Pinpoint the cell where the given text exists, returning its (X, Y) midpoint coordinate. 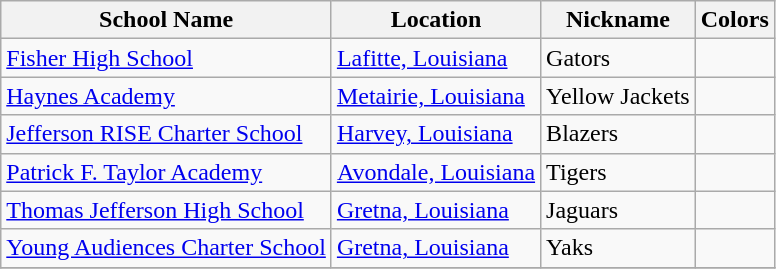
Patrick F. Taylor Academy (166, 172)
Young Audiences Charter School (166, 248)
Thomas Jefferson High School (166, 210)
Location (436, 20)
Blazers (618, 134)
Yaks (618, 248)
School Name (166, 20)
Nickname (618, 20)
Gators (618, 58)
Lafitte, Louisiana (436, 58)
Fisher High School (166, 58)
Haynes Academy (166, 96)
Tigers (618, 172)
Jaguars (618, 210)
Yellow Jackets (618, 96)
Colors (734, 20)
Harvey, Louisiana (436, 134)
Avondale, Louisiana (436, 172)
Metairie, Louisiana (436, 96)
Jefferson RISE Charter School (166, 134)
